Output the [X, Y] coordinate of the center of the cell containing the given text.  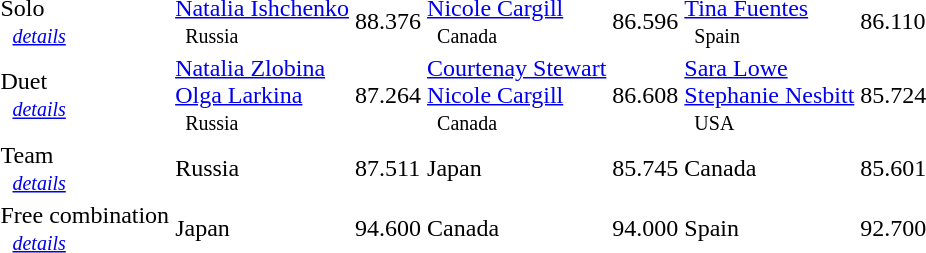
Russia [262, 168]
85.745 [646, 168]
87.264 [388, 95]
Natalia Zlobina Olga Larkina Russia [262, 95]
87.511 [388, 168]
Sara Lowe Stephanie Nesbitt USA [770, 95]
Courtenay Stewart Nicole Cargill Canada [517, 95]
Canada [770, 168]
86.608 [646, 95]
Japan [517, 168]
